From the cell containing the given text, extract its center point as [x, y] coordinate. 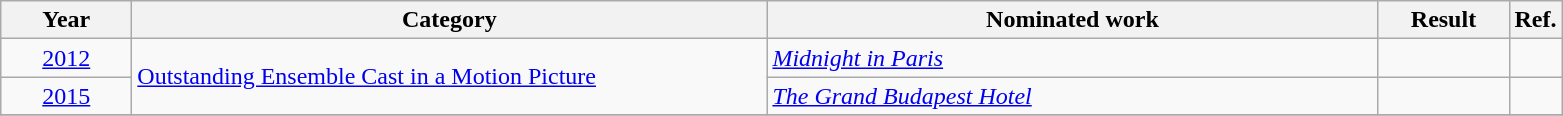
Result [1444, 20]
2015 [66, 96]
The Grand Budapest Hotel [1072, 96]
Outstanding Ensemble Cast in a Motion Picture [450, 77]
2012 [66, 58]
Category [450, 20]
Year [66, 20]
Ref. [1536, 20]
Nominated work [1072, 20]
Midnight in Paris [1072, 58]
